Locate the cell with the specified text and output its (x, y) center coordinate. 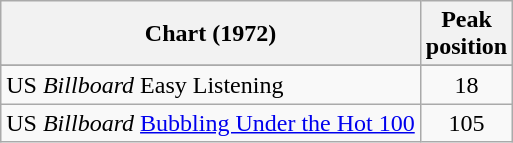
Peakposition (466, 34)
105 (466, 123)
18 (466, 85)
Chart (1972) (211, 34)
US Billboard Bubbling Under the Hot 100 (211, 123)
US Billboard Easy Listening (211, 85)
